Return (x, y) of the center of cell containing provided text 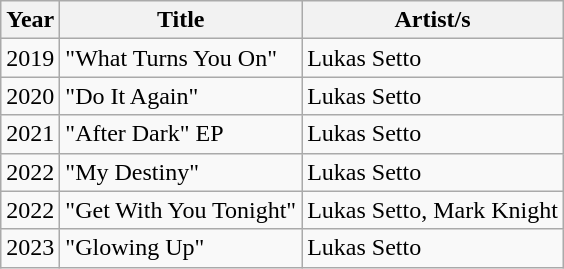
2020 (30, 96)
"Do It Again" (181, 96)
"Glowing Up" (181, 248)
2019 (30, 58)
Lukas Setto, Mark Knight (433, 210)
"What Turns You On" (181, 58)
Title (181, 20)
"Get With You Tonight" (181, 210)
2021 (30, 134)
Artist/s (433, 20)
Year (30, 20)
"After Dark" EP (181, 134)
"My Destiny" (181, 172)
2023 (30, 248)
